Capture the cell that displays the provided text and extract its (x, y) central coordinate. 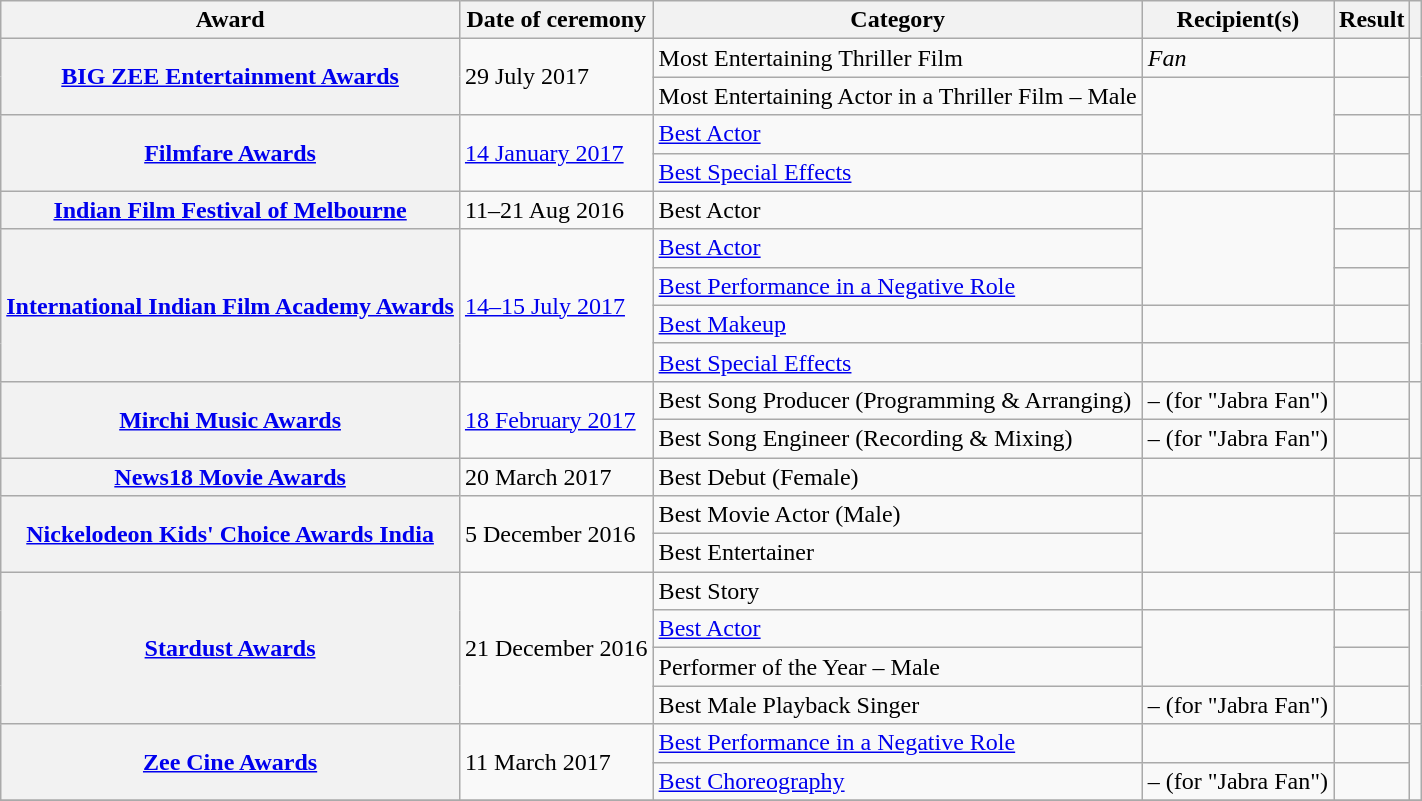
International Indian Film Academy Awards (230, 305)
Best Choreography (898, 781)
Nickelodeon Kids' Choice Awards India (230, 534)
Best Makeup (898, 324)
Fan (1238, 58)
14–15 July 2017 (556, 305)
Result (1372, 20)
14 January 2017 (556, 153)
29 July 2017 (556, 77)
News18 Movie Awards (230, 477)
11–21 Aug 2016 (556, 210)
Indian Film Festival of Melbourne (230, 210)
5 December 2016 (556, 534)
Best Song Producer (Programming & Arranging) (898, 400)
Mirchi Music Awards (230, 419)
Recipient(s) (1238, 20)
Most Entertaining Actor in a Thriller Film – Male (898, 96)
Best Song Engineer (Recording & Mixing) (898, 438)
Award (230, 20)
Performer of the Year – Male (898, 667)
Best Movie Actor (Male) (898, 515)
Most Entertaining Thriller Film (898, 58)
Best Story (898, 591)
Best Entertainer (898, 553)
20 March 2017 (556, 477)
Date of ceremony (556, 20)
Stardust Awards (230, 648)
18 February 2017 (556, 419)
11 March 2017 (556, 762)
BIG ZEE Entertainment Awards (230, 77)
Best Male Playback Singer (898, 705)
Category (898, 20)
Filmfare Awards (230, 153)
Zee Cine Awards (230, 762)
Best Debut (Female) (898, 477)
21 December 2016 (556, 648)
